Search for the cell housing the specified text and yield its (x, y) center coordinate. 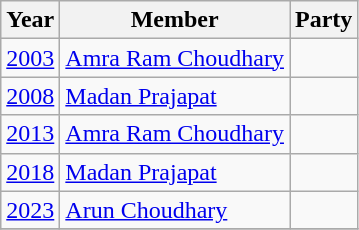
Member (175, 20)
Year (30, 20)
Party (324, 20)
2013 (30, 134)
2023 (30, 210)
2008 (30, 96)
2018 (30, 172)
Arun Choudhary (175, 210)
2003 (30, 58)
